Search for the cell housing the specified text and yield its (x, y) center coordinate. 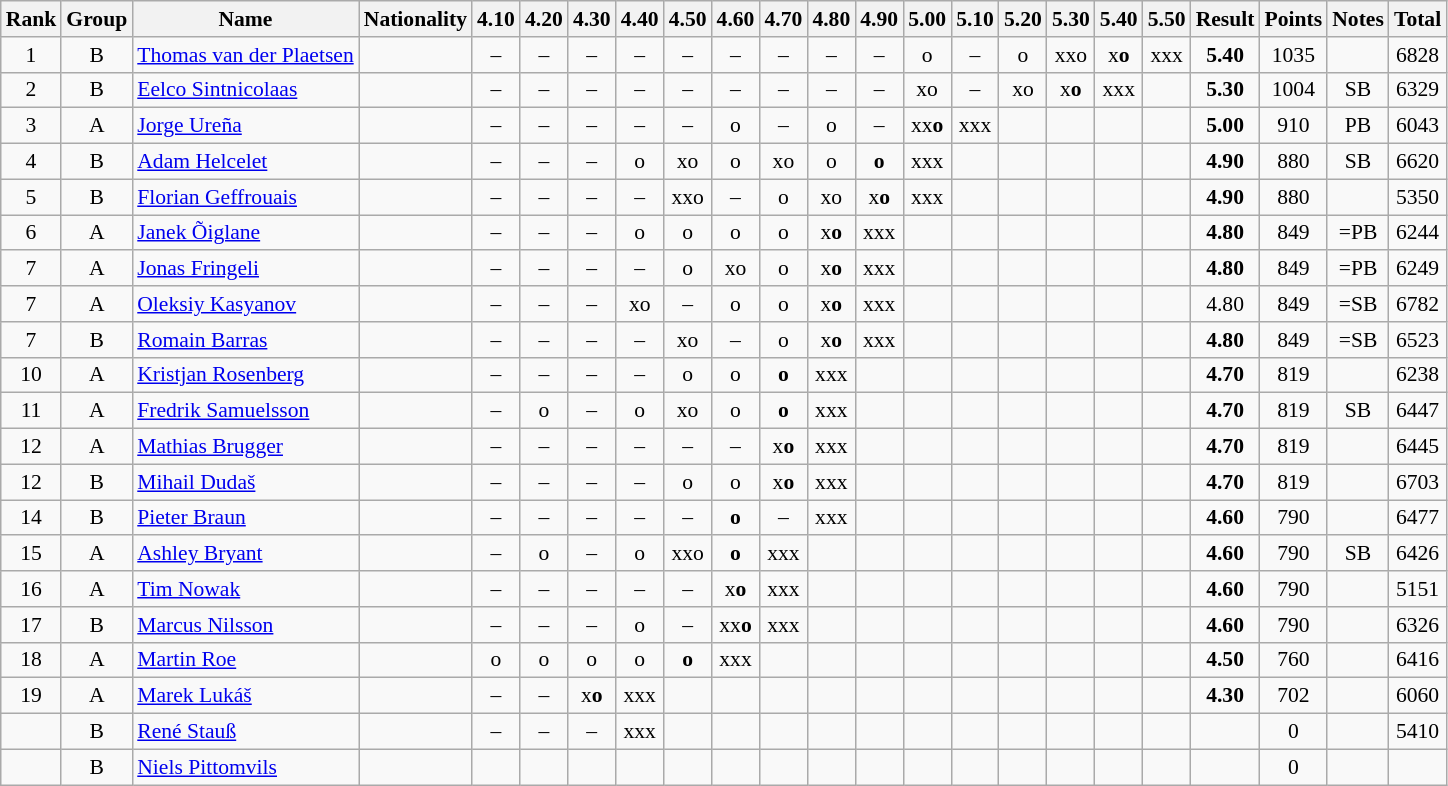
Mihail Dudaš (246, 482)
Points (1294, 19)
6477 (1418, 518)
4.20 (544, 19)
Nationality (416, 19)
5.10 (975, 19)
2 (32, 90)
Thomas van der Plaetsen (246, 55)
6238 (1418, 375)
PB (1358, 126)
18 (32, 660)
Florian Geffrouais (246, 197)
1 (32, 55)
702 (1294, 696)
Fredrik Samuelsson (246, 411)
Rank (32, 19)
6447 (1418, 411)
6782 (1418, 304)
Marek Lukáš (246, 696)
Notes (1358, 19)
Martin Roe (246, 660)
10 (32, 375)
19 (32, 696)
5151 (1418, 589)
6416 (1418, 660)
Niels Pittomvils (246, 767)
6620 (1418, 162)
6828 (1418, 55)
3 (32, 126)
6426 (1418, 554)
4 (32, 162)
910 (1294, 126)
6249 (1418, 269)
4.40 (640, 19)
Group (96, 19)
Adam Helcelet (246, 162)
Mathias Brugger (246, 447)
Ashley Bryant (246, 554)
Romain Barras (246, 340)
Marcus Nilsson (246, 625)
16 (32, 589)
6445 (1418, 447)
11 (32, 411)
6703 (1418, 482)
Total (1418, 19)
5410 (1418, 732)
14 (32, 518)
6 (32, 233)
6244 (1418, 233)
17 (32, 625)
6043 (1418, 126)
Name (246, 19)
Kristjan Rosenberg (246, 375)
Result (1226, 19)
Jorge Ureña (246, 126)
6523 (1418, 340)
Pieter Braun (246, 518)
5 (32, 197)
6326 (1418, 625)
15 (32, 554)
4.10 (496, 19)
5.50 (1167, 19)
Tim Nowak (246, 589)
Janek Õiglane (246, 233)
5350 (1418, 197)
Oleksiy Kasyanov (246, 304)
1004 (1294, 90)
6060 (1418, 696)
5.20 (1023, 19)
René Stauß (246, 732)
Eelco Sintnicolaas (246, 90)
Jonas Fringeli (246, 269)
6329 (1418, 90)
760 (1294, 660)
1035 (1294, 55)
